Determine the (X, Y) coordinate at the center of the cell enclosing the given text.  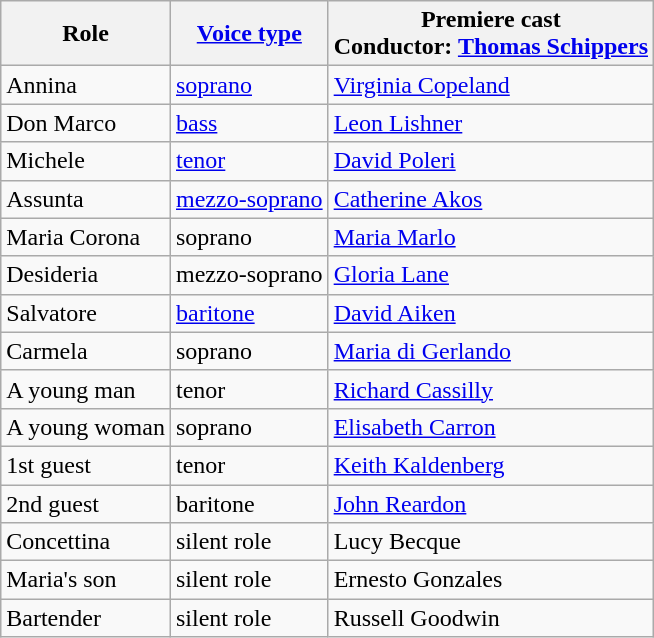
Voice type (249, 34)
1st guest (86, 465)
Salvatore (86, 313)
David Aiken (490, 313)
Role (86, 34)
A young man (86, 389)
Ernesto Gonzales (490, 580)
Lucy Becque (490, 542)
David Poleri (490, 161)
A young woman (86, 427)
Leon Lishner (490, 123)
Desideria (86, 275)
John Reardon (490, 503)
bass (249, 123)
Bartender (86, 618)
Premiere castConductor: Thomas Schippers (490, 34)
Maria's son (86, 580)
Russell Goodwin (490, 618)
2nd guest (86, 503)
Gloria Lane (490, 275)
Virginia Copeland (490, 85)
Carmela (86, 351)
Catherine Akos (490, 199)
Maria di Gerlando (490, 351)
Concettina (86, 542)
Don Marco (86, 123)
Assunta (86, 199)
Keith Kaldenberg (490, 465)
Michele (86, 161)
Elisabeth Carron (490, 427)
Maria Corona (86, 237)
Maria Marlo (490, 237)
Annina (86, 85)
Richard Cassilly (490, 389)
